Find where the given text appears and provide that cell's center as (x, y) coordinate. 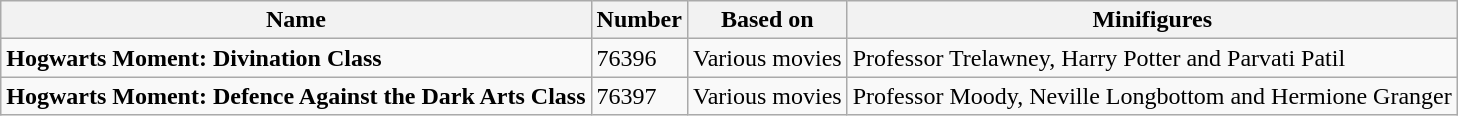
Minifigures (1152, 20)
Hogwarts Moment: Divination Class (296, 58)
Name (296, 20)
76396 (639, 58)
Professor Trelawney, Harry Potter and Parvati Patil (1152, 58)
Based on (767, 20)
Hogwarts Moment: Defence Against the Dark Arts Class (296, 96)
Professor Moody, Neville Longbottom and Hermione Granger (1152, 96)
Number (639, 20)
76397 (639, 96)
